Locate the cell with the specified text and output its (x, y) center coordinate. 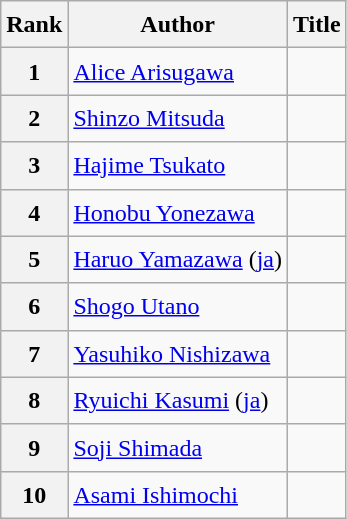
10 (34, 494)
4 (34, 212)
Hajime Tsukato (178, 166)
2 (34, 118)
Alice Arisugawa (178, 72)
Shinzo Mitsuda (178, 118)
Title (318, 24)
8 (34, 400)
Ryuichi Kasumi (ja) (178, 400)
Honobu Yonezawa (178, 212)
Shogo Utano (178, 306)
Asami Ishimochi (178, 494)
Yasuhiko Nishizawa (178, 354)
Rank (34, 24)
Soji Shimada (178, 448)
3 (34, 166)
9 (34, 448)
1 (34, 72)
Author (178, 24)
7 (34, 354)
5 (34, 260)
Haruo Yamazawa (ja) (178, 260)
6 (34, 306)
